Detect which cell encompasses the target text, then output its [x, y] center coordinate. 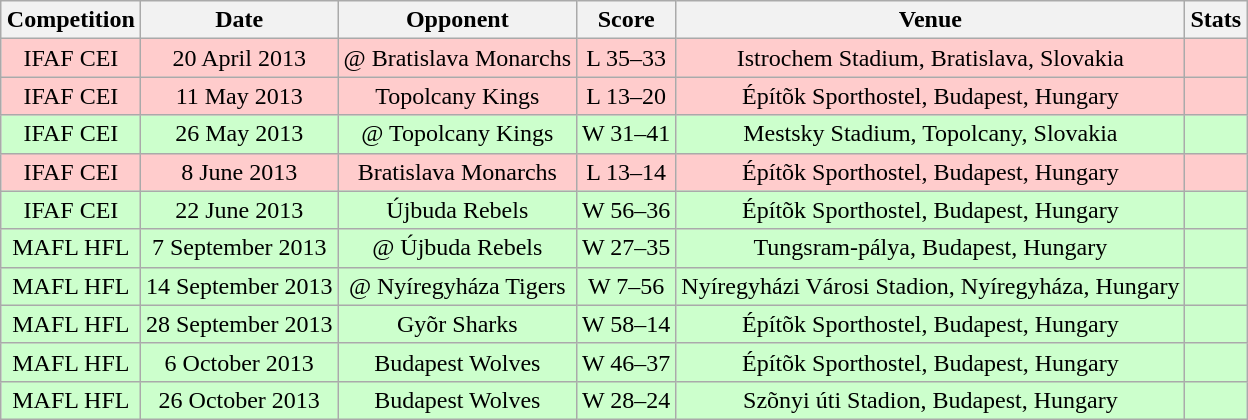
Szõnyi úti Stadion, Budapest, Hungary [930, 400]
@ Újbuda Rebels [457, 248]
28 September 2013 [239, 324]
Mestsky Stadium, Topolcany, Slovakia [930, 134]
26 May 2013 [239, 134]
14 September 2013 [239, 286]
W 28–24 [626, 400]
26 October 2013 [239, 400]
11 May 2013 [239, 96]
22 June 2013 [239, 210]
Competition [70, 20]
W 56–36 [626, 210]
W 7–56 [626, 286]
20 April 2013 [239, 58]
L 13–14 [626, 172]
8 June 2013 [239, 172]
W 58–14 [626, 324]
L 35–33 [626, 58]
@ Topolcany Kings [457, 134]
Gyõr Sharks [457, 324]
W 27–35 [626, 248]
Score [626, 20]
Topolcany Kings [457, 96]
Opponent [457, 20]
Istrochem Stadium, Bratislava, Slovakia [930, 58]
Bratislava Monarchs [457, 172]
6 October 2013 [239, 362]
7 September 2013 [239, 248]
Tungsram-pálya, Budapest, Hungary [930, 248]
Újbuda Rebels [457, 210]
L 13–20 [626, 96]
Date [239, 20]
W 31–41 [626, 134]
@ Nyíregyháza Tigers [457, 286]
Nyíregyházi Városi Stadion, Nyíregyháza, Hungary [930, 286]
W 46–37 [626, 362]
Stats [1216, 20]
@ Bratislava Monarchs [457, 58]
Venue [930, 20]
